From the cell containing the given text, extract its center point as (X, Y) coordinate. 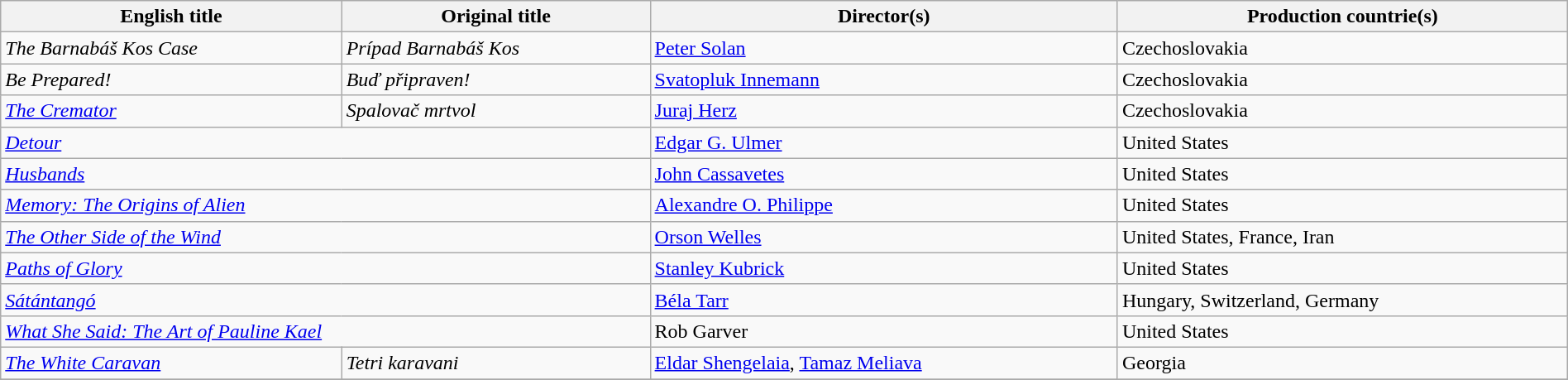
Memory: The Origins of Alien (326, 205)
Husbands (326, 174)
Hungary, Switzerland, Germany (1342, 300)
Paths of Glory (326, 268)
Be Prepared! (171, 79)
Alexandre O. Philippe (883, 205)
Eldar Shengelaia, Tamaz Meliava (883, 363)
Detour (326, 142)
Georgia (1342, 363)
The Other Side of the Wind (326, 237)
English title (171, 17)
Svatopluk Innemann (883, 79)
The Cremator (171, 111)
Production countrie(s) (1342, 17)
What She Said: The Art of Pauline Kael (326, 331)
Juraj Herz (883, 111)
The White Caravan (171, 363)
United States, France, Iran (1342, 237)
Original title (496, 17)
Edgar G. Ulmer (883, 142)
Spalovač mrtvol (496, 111)
Tetri karavani (496, 363)
Peter Solan (883, 48)
Buď připraven! (496, 79)
Sátántangó (326, 300)
The Barnabáš Kos Case (171, 48)
Prípad Barnabáš Kos (496, 48)
John Cassavetes (883, 174)
Béla Tarr (883, 300)
Stanley Kubrick (883, 268)
Director(s) (883, 17)
Orson Welles (883, 237)
Rob Garver (883, 331)
